Determine the (X, Y) coordinate at the center of the cell enclosing the given text.  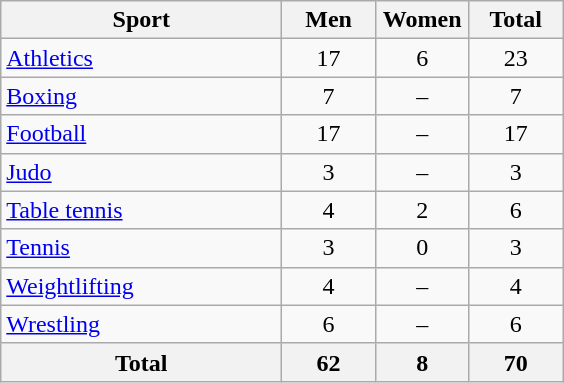
Weightlifting (142, 286)
0 (422, 248)
70 (516, 362)
Tennis (142, 248)
Men (329, 20)
Athletics (142, 58)
Sport (142, 20)
Judo (142, 172)
Women (422, 20)
2 (422, 210)
8 (422, 362)
Boxing (142, 96)
Wrestling (142, 324)
Table tennis (142, 210)
Football (142, 134)
23 (516, 58)
62 (329, 362)
